Find where the given text appears and provide that cell's center as (x, y) coordinate. 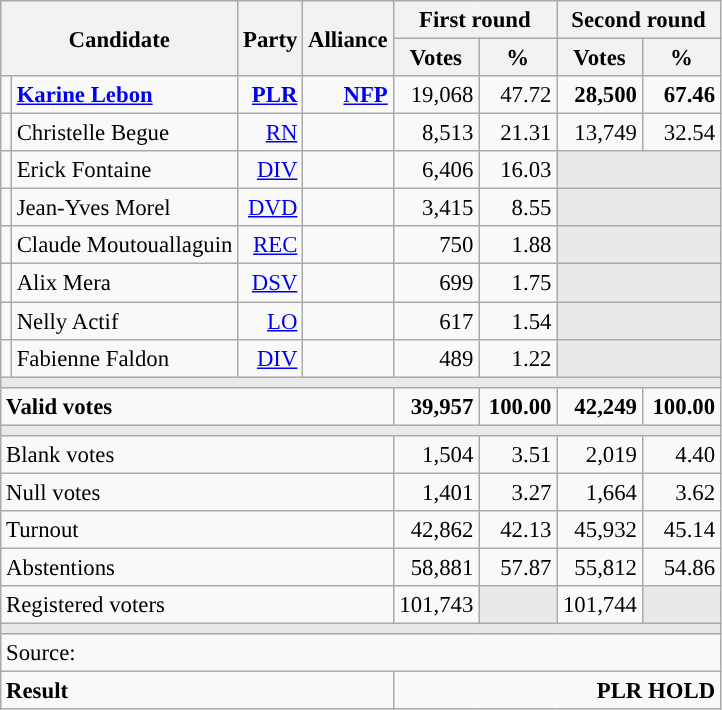
489 (436, 358)
Result (197, 691)
Party (270, 38)
42,862 (436, 530)
Alliance (348, 38)
Christelle Begue (124, 133)
1,664 (600, 492)
Candidate (120, 38)
Second round (639, 20)
101,744 (600, 605)
1,401 (436, 492)
Karine Lebon (124, 95)
750 (436, 245)
PLR (270, 95)
16.03 (518, 170)
13,749 (600, 133)
NFP (348, 95)
Erick Fontaine (124, 170)
55,812 (600, 567)
2,019 (600, 455)
3,415 (436, 208)
8.55 (518, 208)
Registered voters (197, 605)
1.54 (518, 321)
Blank votes (197, 455)
Turnout (197, 530)
57.87 (518, 567)
LO (270, 321)
RN (270, 133)
Null votes (197, 492)
8,513 (436, 133)
32.54 (681, 133)
47.72 (518, 95)
39,957 (436, 406)
DSV (270, 283)
DVD (270, 208)
28,500 (600, 95)
1.22 (518, 358)
3.51 (518, 455)
Source: (361, 653)
Nelly Actif (124, 321)
First round (475, 20)
19,068 (436, 95)
Claude Moutouallaguin (124, 245)
Fabienne Faldon (124, 358)
Jean-Yves Morel (124, 208)
3.27 (518, 492)
42,249 (600, 406)
Abstentions (197, 567)
54.86 (681, 567)
REC (270, 245)
4.40 (681, 455)
699 (436, 283)
1,504 (436, 455)
1.88 (518, 245)
1.75 (518, 283)
45.14 (681, 530)
45,932 (600, 530)
6,406 (436, 170)
Alix Mera (124, 283)
42.13 (518, 530)
58,881 (436, 567)
21.31 (518, 133)
PLR HOLD (556, 691)
617 (436, 321)
3.62 (681, 492)
67.46 (681, 95)
101,743 (436, 605)
Valid votes (197, 406)
